Return (X, Y) of the center of cell containing provided text 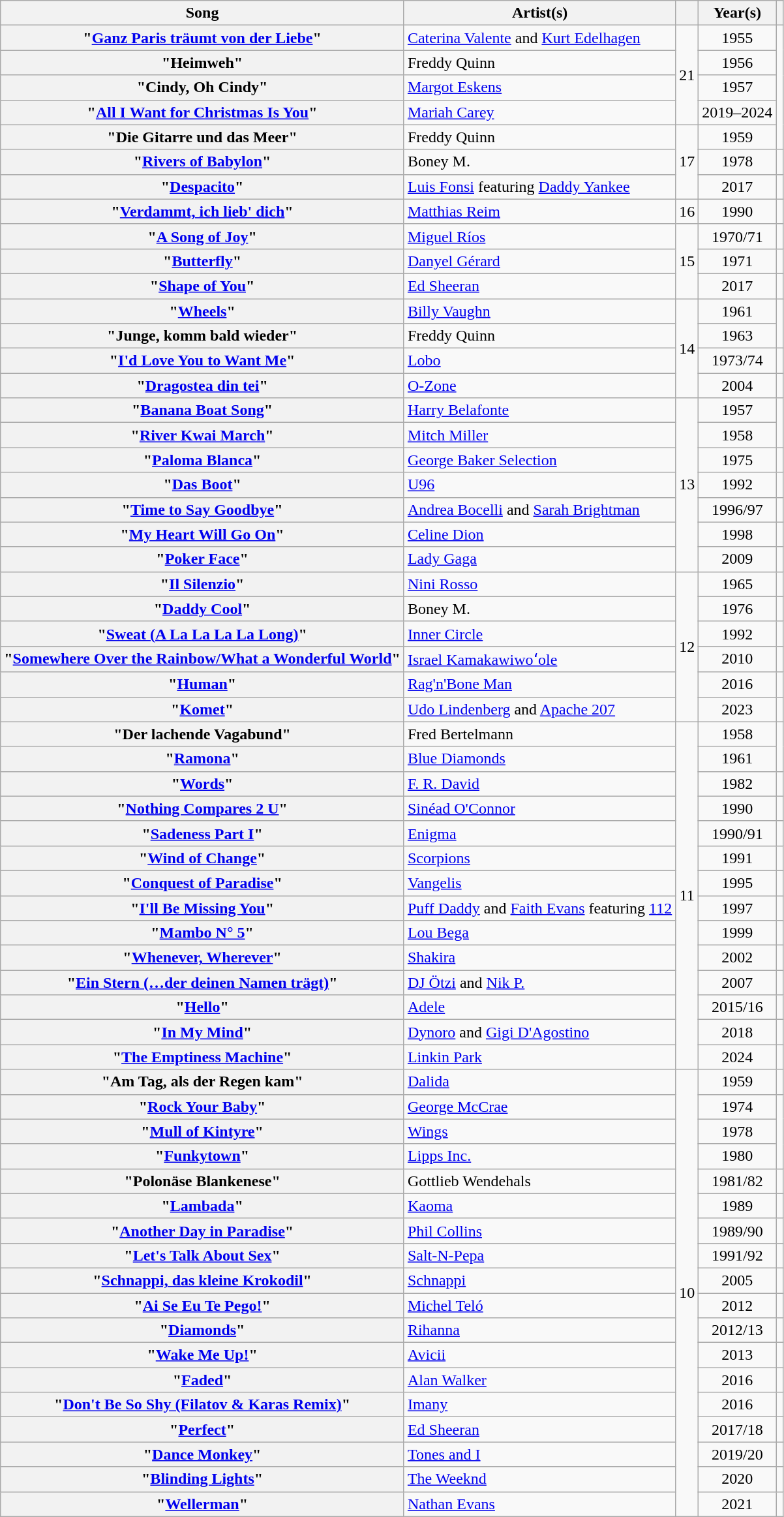
Udo Lindenberg and Apache 207 (539, 709)
"Daddy Cool" (202, 609)
"Faded" (202, 1380)
"Nothing Compares 2 U" (202, 808)
"Whenever, Wherever" (202, 958)
"Time to Say Goodbye" (202, 510)
"Poker Face" (202, 559)
2004 (737, 386)
"Perfect" (202, 1430)
1981/82 (737, 1181)
"Schnappi, das kleine Krokodil" (202, 1280)
Dynoro and Gigi D'Agostino (539, 1032)
2009 (737, 559)
DJ Ötzi and Nik P. (539, 983)
Salt-N-Pepa (539, 1255)
2005 (737, 1280)
12 (687, 647)
"Das Boot" (202, 485)
"Der lachende Vagabund" (202, 734)
"Junge, komm bald wieder" (202, 336)
"Wind of Change" (202, 858)
1973/74 (737, 361)
1980 (737, 1156)
Margot Eskens (539, 87)
"Am Tag, als der Regen kam" (202, 1082)
"My Heart Will Go On" (202, 534)
Adele (539, 1007)
Miguel Ríos (539, 236)
"Rivers of Babylon" (202, 162)
"Banana Boat Song" (202, 410)
Enigma (539, 833)
"Funkytown" (202, 1156)
"In My Mind" (202, 1032)
"Somewhere Over the Rainbow/What a Wonderful World" (202, 659)
"Blinding Lights" (202, 1479)
2018 (737, 1032)
Rihanna (539, 1330)
1955 (737, 38)
Linkin Park (539, 1057)
2024 (737, 1057)
"Words" (202, 784)
Danyel Gérard (539, 261)
2020 (737, 1479)
Tones and I (539, 1454)
2010 (737, 659)
"Butterfly" (202, 261)
2012/13 (737, 1330)
Kaoma (539, 1206)
2015/16 (737, 1007)
Nathan Evans (539, 1504)
Israel Kamakawiwoʻole (539, 659)
17 (687, 162)
14 (687, 348)
"Verdammt, ich lieb' dich" (202, 211)
U96 (539, 485)
1982 (737, 784)
1991 (737, 858)
"Rock Your Baby" (202, 1107)
Vangelis (539, 883)
Puff Daddy and Faith Evans featuring 112 (539, 908)
Scorpions (539, 858)
"Il Silenzio" (202, 584)
21 (687, 75)
Rag'n'Bone Man (539, 684)
Gottlieb Wendehals (539, 1181)
"Hello" (202, 1007)
Caterina Valente and Kurt Edelhagen (539, 38)
Harry Belafonte (539, 410)
2017/18 (737, 1430)
Avicii (539, 1355)
Mariah Carey (539, 112)
2023 (737, 709)
Fred Bertelmann (539, 734)
2013 (737, 1355)
"Dance Monkey" (202, 1454)
O-Zone (539, 386)
Song (202, 13)
Phil Collins (539, 1231)
F. R. David (539, 784)
Billy Vaughn (539, 311)
"Ai Se Eu Te Pego!" (202, 1306)
Lobo (539, 361)
Lipps Inc. (539, 1156)
Mitch Miller (539, 435)
"River Kwai March" (202, 435)
2021 (737, 1504)
"Conquest of Paradise" (202, 883)
"Sadeness Part I" (202, 833)
Matthias Reim (539, 211)
"I'll Be Missing You" (202, 908)
1997 (737, 908)
1963 (737, 336)
1975 (737, 460)
"Paloma Blanca" (202, 460)
"A Song of Joy" (202, 236)
"Don't Be So Shy (Filatov & Karas Remix)" (202, 1405)
2019/20 (737, 1454)
"Mull of Kintyre" (202, 1131)
"Ein Stern (…der deinen Namen trägt)" (202, 983)
"Shape of You" (202, 286)
11 (687, 895)
"Lambada" (202, 1206)
"Polonäse Blankenese" (202, 1181)
"Despacito" (202, 187)
Luis Fonsi featuring Daddy Yankee (539, 187)
"Komet" (202, 709)
Alan Walker (539, 1380)
Dalida (539, 1082)
1996/97 (737, 510)
George Baker Selection (539, 460)
"Let's Talk About Sex" (202, 1255)
"Die Gitarre und das Meer" (202, 137)
1971 (737, 261)
Wings (539, 1131)
"Ramona" (202, 759)
George McCrae (539, 1107)
"Wellerman" (202, 1504)
1995 (737, 883)
16 (687, 211)
Andrea Bocelli and Sarah Brightman (539, 510)
2002 (737, 958)
"Sweat (A La La La La Long)" (202, 634)
Imany (539, 1405)
1970/71 (737, 236)
1989/90 (737, 1231)
Lou Bega (539, 933)
Blue Diamonds (539, 759)
"Heimweh" (202, 63)
1965 (737, 584)
"Human" (202, 684)
"The Emptiness Machine" (202, 1057)
Inner Circle (539, 634)
Celine Dion (539, 534)
Sinéad O'Connor (539, 808)
"Dragostea din tei" (202, 386)
1974 (737, 1107)
15 (687, 261)
10 (687, 1293)
"Wake Me Up!" (202, 1355)
13 (687, 485)
2019–2024 (737, 112)
2012 (737, 1306)
1998 (737, 534)
"I'd Love You to Want Me" (202, 361)
1991/92 (737, 1255)
Year(s) (737, 13)
1999 (737, 933)
"Wheels" (202, 311)
Schnappi (539, 1280)
"Cindy, Oh Cindy" (202, 87)
Lady Gaga (539, 559)
Shakira (539, 958)
Michel Teló (539, 1306)
Nini Rosso (539, 584)
The Weeknd (539, 1479)
1956 (737, 63)
"Mambo N° 5" (202, 933)
"Diamonds" (202, 1330)
2007 (737, 983)
1990/91 (737, 833)
"All I Want for Christmas Is You" (202, 112)
1976 (737, 609)
"Ganz Paris träumt von der Liebe" (202, 38)
Artist(s) (539, 13)
1989 (737, 1206)
"Another Day in Paradise" (202, 1231)
